From the cell containing the given text, extract its center point as [X, Y] coordinate. 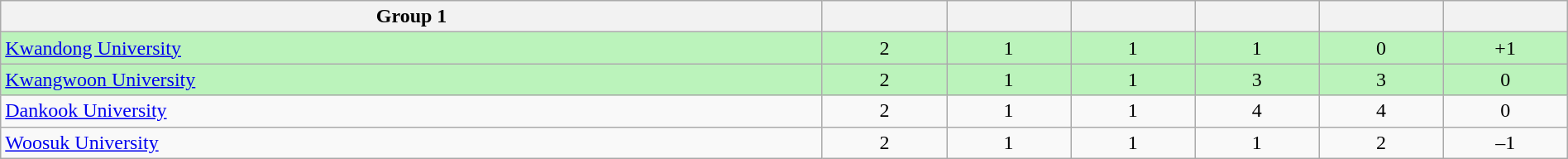
+1 [1505, 48]
Kwangwoon University [412, 79]
Woosuk University [412, 142]
Dankook University [412, 111]
–1 [1505, 142]
Kwandong University [412, 48]
Group 1 [412, 17]
